Output the (x, y) coordinate of the center of the cell containing the given text.  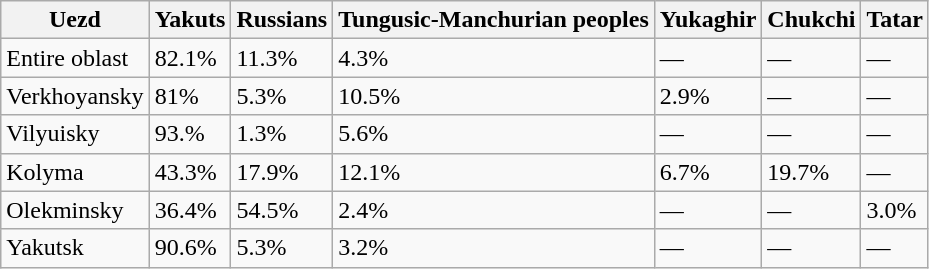
5.6% (494, 134)
Tatar (895, 20)
2.4% (494, 210)
Olekminsky (75, 210)
36.4% (190, 210)
3.0% (895, 210)
17.9% (282, 172)
81% (190, 96)
Russians (282, 20)
Yukaghir (708, 20)
11.3% (282, 58)
12.1% (494, 172)
Vilyuisky (75, 134)
82.1% (190, 58)
1.3% (282, 134)
Uezd (75, 20)
Chukchi (812, 20)
Tungusic-Manchurian peoples (494, 20)
54.5% (282, 210)
90.6% (190, 248)
4.3% (494, 58)
19.7% (812, 172)
93.% (190, 134)
43.3% (190, 172)
6.7% (708, 172)
Yakutsk (75, 248)
Yakuts (190, 20)
Verkhoyansky (75, 96)
2.9% (708, 96)
Kolyma (75, 172)
Entire oblast (75, 58)
10.5% (494, 96)
3.2% (494, 248)
